Locate the cell with the specified text and output its (X, Y) center coordinate. 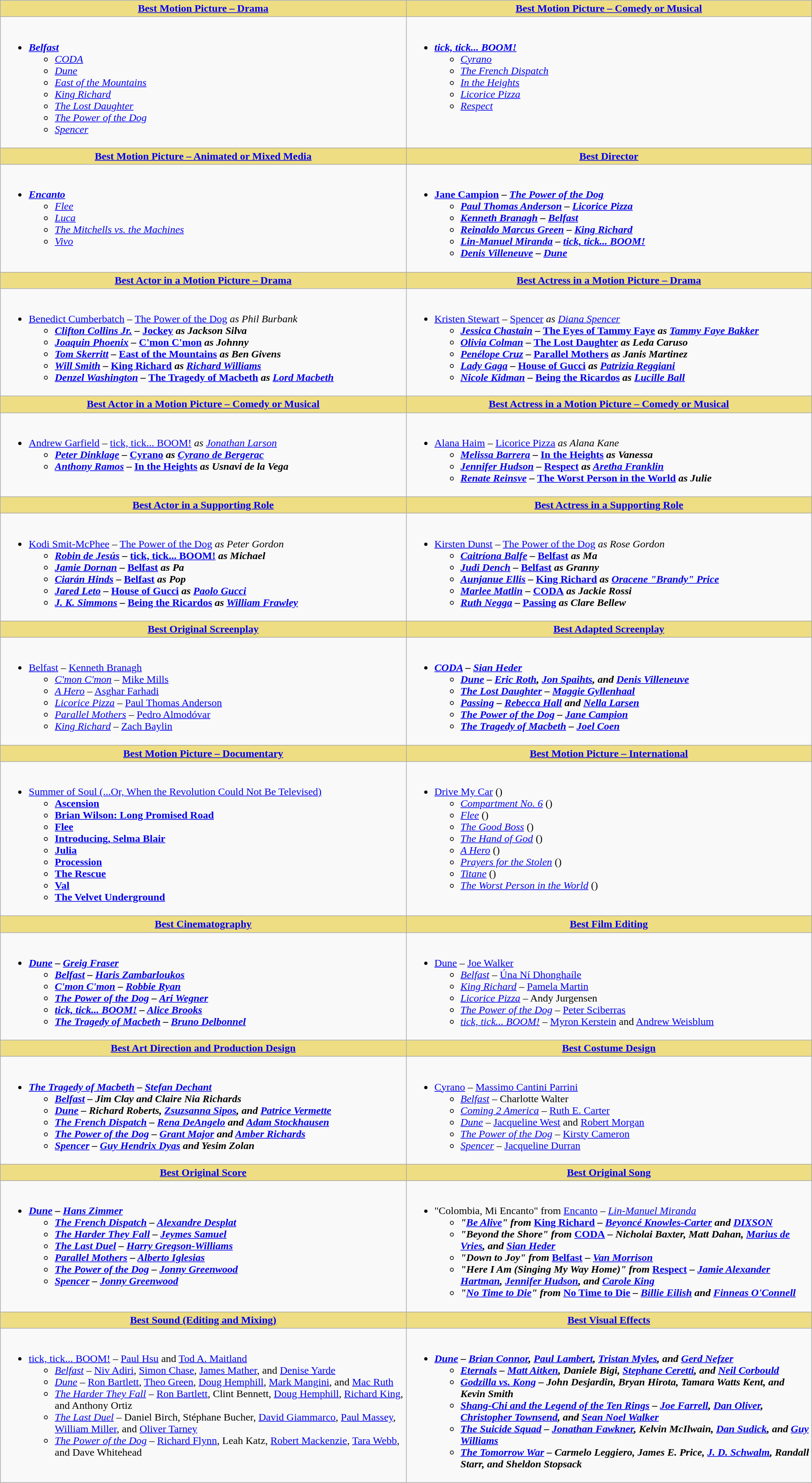
EncantoFleeLucaThe Mitchells vs. the MachinesVivo (203, 218)
tick, tick... BOOM!CyranoThe French DispatchIn the HeightsLicorice PizzaRespect (609, 82)
Best Sound (Editing and Mixing) (203, 1320)
Best Actress in a Motion Picture – Drama (609, 280)
Best Visual Effects (609, 1320)
Best Adapted Screenplay (609, 629)
Best Director (609, 156)
Best Motion Picture – Drama (203, 9)
Best Motion Picture – Documentary (203, 753)
Best Motion Picture – International (609, 753)
Best Motion Picture – Comedy or Musical (609, 9)
Best Cinematography (203, 924)
BelfastCODADuneEast of the MountainsKing RichardThe Lost DaughterThe Power of the DogSpencer (203, 82)
Best Motion Picture – Animated or Mixed Media (203, 156)
Best Film Editing (609, 924)
Best Original Screenplay (203, 629)
Best Actor in a Motion Picture – Drama (203, 280)
Best Actress in a Motion Picture – Comedy or Musical (609, 404)
Best Original Song (609, 1172)
Best Original Score (203, 1172)
Best Actor in a Supporting Role (203, 505)
Best Costume Design (609, 1048)
Best Actor in a Motion Picture – Comedy or Musical (203, 404)
Best Actress in a Supporting Role (609, 505)
Best Art Direction and Production Design (203, 1048)
